Provide the (x, y) coordinate of the cell's center where the given text is located.  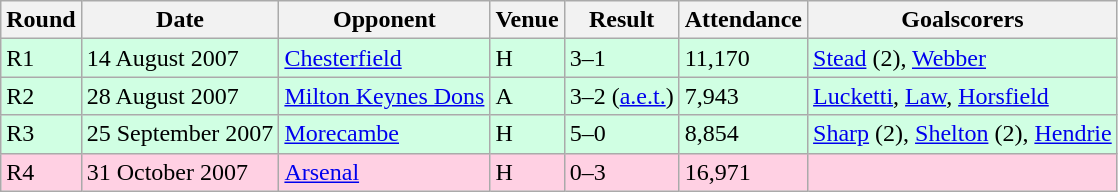
R4 (41, 172)
Sharp (2), Shelton (2), Hendrie (963, 134)
8,854 (743, 134)
Morecambe (384, 134)
3–2 (a.e.t.) (622, 96)
14 August 2007 (180, 58)
0–3 (622, 172)
Venue (527, 20)
5–0 (622, 134)
R2 (41, 96)
Opponent (384, 20)
Attendance (743, 20)
Round (41, 20)
28 August 2007 (180, 96)
R1 (41, 58)
R3 (41, 134)
7,943 (743, 96)
11,170 (743, 58)
16,971 (743, 172)
Date (180, 20)
Milton Keynes Dons (384, 96)
Lucketti, Law, Horsfield (963, 96)
25 September 2007 (180, 134)
Stead (2), Webber (963, 58)
Result (622, 20)
Chesterfield (384, 58)
A (527, 96)
Goalscorers (963, 20)
3–1 (622, 58)
Arsenal (384, 172)
31 October 2007 (180, 172)
